Pinpoint the cell where the given text exists, returning its [X, Y] midpoint coordinate. 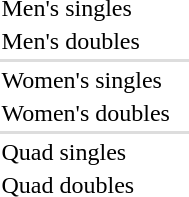
Women's doubles [86, 113]
Quad singles [86, 152]
Women's singles [86, 80]
Men's doubles [86, 41]
